Detect which cell encompasses the target text, then output its (X, Y) center coordinate. 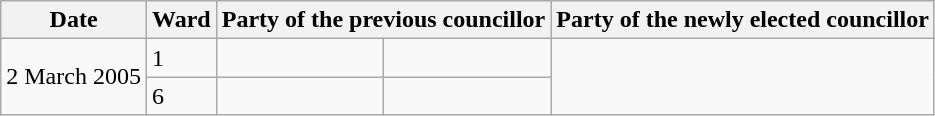
Ward (181, 20)
Party of the previous councillor (384, 20)
Party of the newly elected councillor (743, 20)
Date (74, 20)
2 March 2005 (74, 77)
1 (181, 58)
6 (181, 96)
